For the text-containing cell, return its midpoint in (x, y) coordinate format. 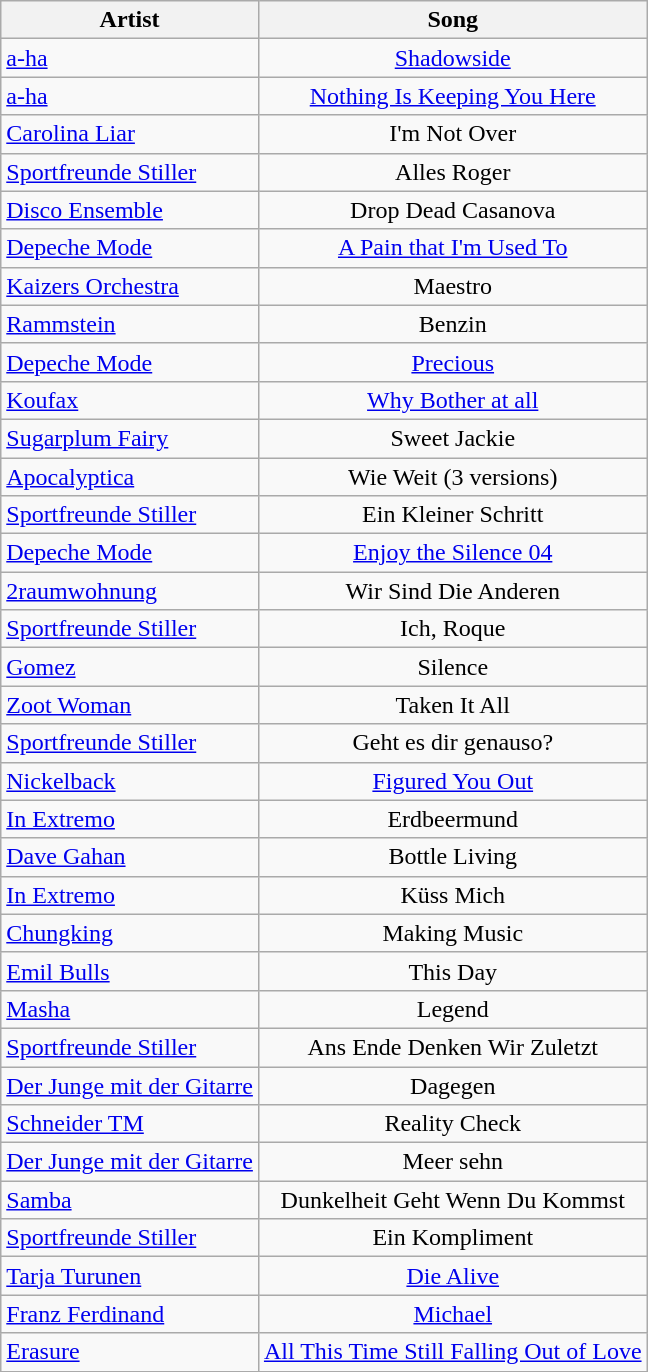
Michael (452, 1314)
Masha (130, 1009)
Alles Roger (452, 172)
Song (452, 20)
Rammstein (130, 324)
Ans Ende Denken Wir Zuletzt (452, 1047)
Sweet Jackie (452, 438)
Erasure (130, 1352)
Wir Sind Die Anderen (452, 591)
Ich, Roque (452, 629)
Wie Weit (3 versions) (452, 477)
Koufax (130, 400)
This Day (452, 971)
Why Bother at all (452, 400)
2raumwohnung (130, 591)
Ein Kompliment (452, 1238)
Ein Kleiner Schritt (452, 515)
Benzin (452, 324)
Apocalyptica (130, 477)
Sugarplum Fairy (130, 438)
Silence (452, 667)
Küss Mich (452, 895)
Chungking (130, 933)
Zoot Woman (130, 705)
Kaizers Orchestra (130, 286)
Reality Check (452, 1124)
Schneider TM (130, 1124)
Carolina Liar (130, 134)
Dave Gahan (130, 857)
Nickelback (130, 781)
Legend (452, 1009)
Figured You Out (452, 781)
I'm Not Over (452, 134)
Tarja Turunen (130, 1276)
Making Music (452, 933)
Gomez (130, 667)
Meer sehn (452, 1162)
Dunkelheit Geht Wenn Du Kommst (452, 1200)
Franz Ferdinand (130, 1314)
Bottle Living (452, 857)
Erdbeermund (452, 819)
Emil Bulls (130, 971)
Drop Dead Casanova (452, 210)
Samba (130, 1200)
Die Alive (452, 1276)
Artist (130, 20)
All This Time Still Falling Out of Love (452, 1352)
Enjoy the Silence 04 (452, 553)
Shadowside (452, 58)
Geht es dir genauso? (452, 743)
Taken It All (452, 705)
A Pain that I'm Used To (452, 248)
Maestro (452, 286)
Dagegen (452, 1085)
Precious (452, 362)
Nothing Is Keeping You Here (452, 96)
Disco Ensemble (130, 210)
